Extract the [x, y] coordinate from the center of the cell holding the provided text.  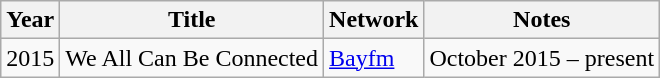
Title [192, 20]
October 2015 – present [542, 58]
Network [374, 20]
Year [30, 20]
We All Can Be Connected [192, 58]
Bayfm [374, 58]
Notes [542, 20]
2015 [30, 58]
